Scan for the cell matching the given text and deliver its (X, Y) coordinate at center. 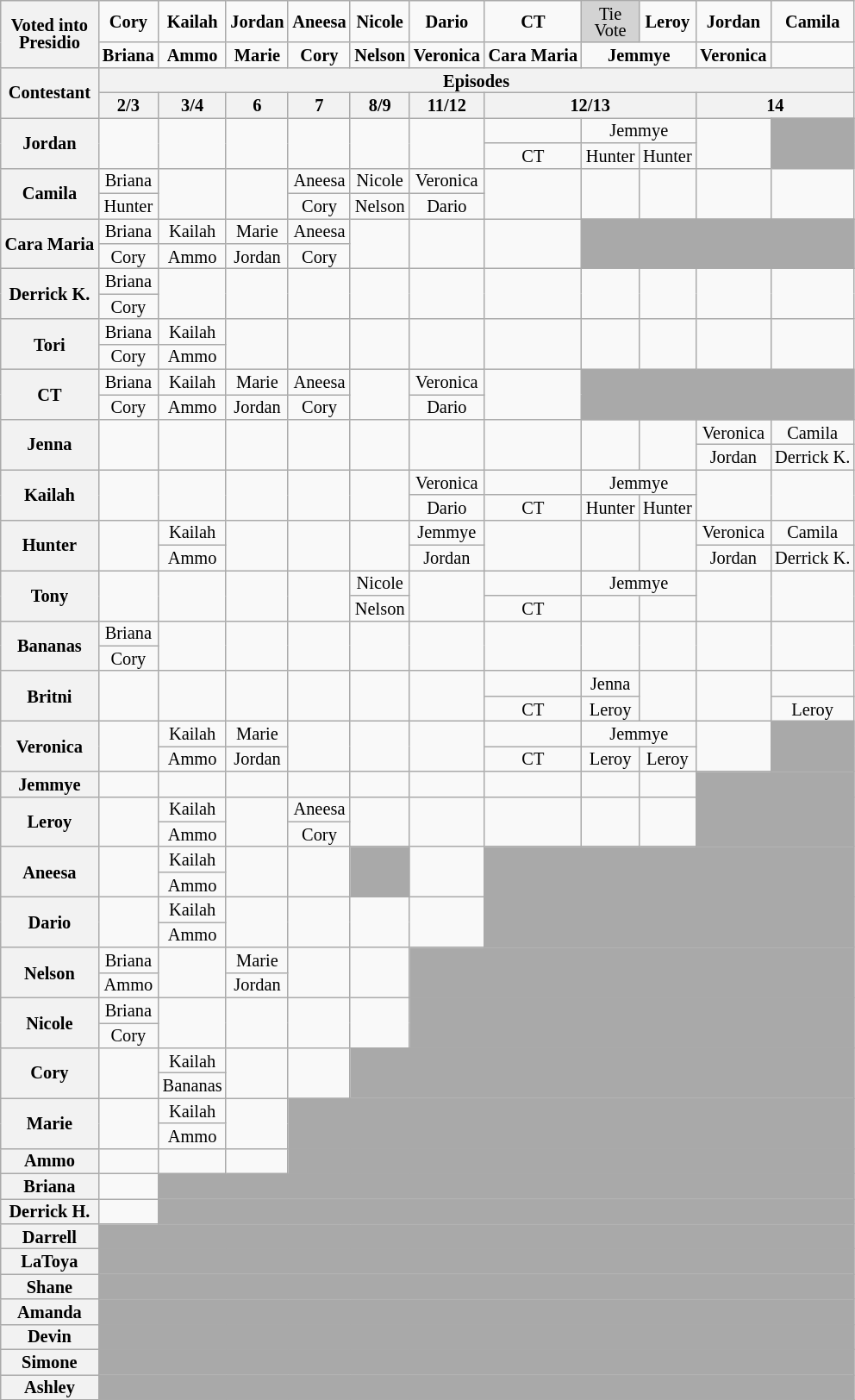
Voted intoPresidio (50, 34)
Shane (50, 1286)
Amanda (50, 1312)
8/9 (379, 105)
Derrick H. (50, 1210)
Darrell (50, 1236)
LaToya (50, 1260)
Ashley (50, 1386)
Simone (50, 1362)
12/13 (590, 105)
Britni (50, 696)
2/3 (128, 105)
Devin (50, 1336)
7 (319, 105)
11/12 (446, 105)
Tori (50, 344)
TieVote (610, 21)
6 (257, 105)
Episodes (476, 79)
3/4 (193, 105)
14 (776, 105)
Contestant (50, 92)
Tony (50, 595)
